Search for the cell housing the specified text and yield its [X, Y] center coordinate. 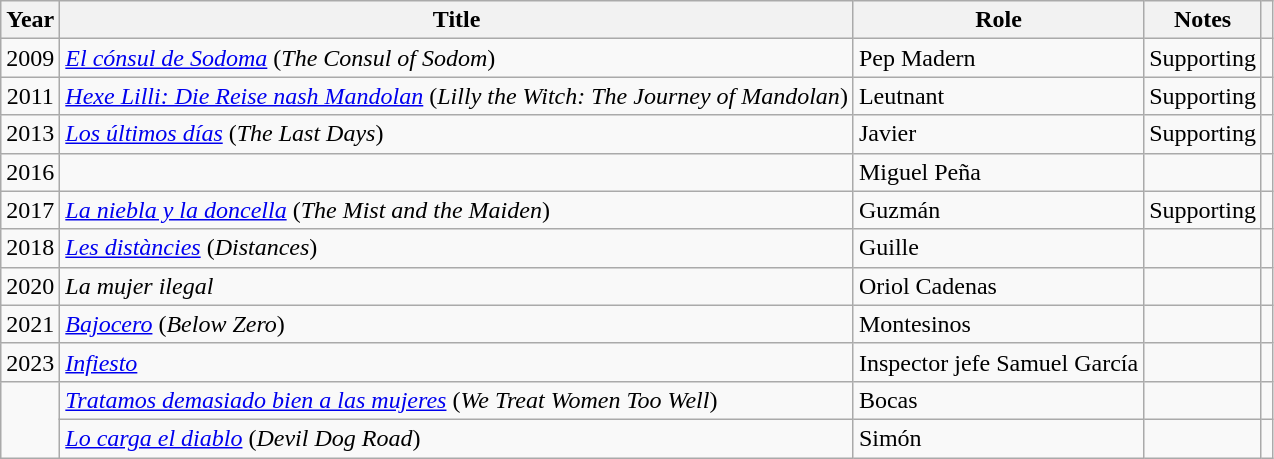
Inspector jefe Samuel García [998, 362]
2023 [30, 362]
Bajocero (Below Zero) [457, 324]
2009 [30, 58]
Guzmán [998, 210]
La niebla y la doncella (The Mist and the Maiden) [457, 210]
Role [998, 20]
2017 [30, 210]
Pep Madern [998, 58]
2011 [30, 96]
2018 [30, 248]
Guille [998, 248]
2020 [30, 286]
Les distàncies (Distances) [457, 248]
Miguel Peña [998, 172]
Javier [998, 134]
Title [457, 20]
Infiesto [457, 362]
2021 [30, 324]
Montesinos [998, 324]
Notes [1203, 20]
Hexe Lilli: Die Reise nash Mandolan (Lilly the Witch: The Journey of Mandolan) [457, 96]
Simón [998, 438]
Los últimos días (The Last Days) [457, 134]
Lo carga el diablo (Devil Dog Road) [457, 438]
2013 [30, 134]
El cónsul de Sodoma (The Consul of Sodom) [457, 58]
Bocas [998, 400]
Oriol Cadenas [998, 286]
2016 [30, 172]
Leutnant [998, 96]
Year [30, 20]
Tratamos demasiado bien a las mujeres (We Treat Women Too Well) [457, 400]
La mujer ilegal [457, 286]
